Extract the [x, y] coordinate from the center of the cell holding the provided text.  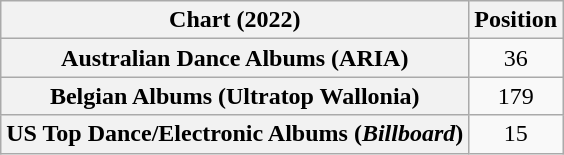
Belgian Albums (Ultratop Wallonia) [235, 96]
36 [516, 58]
179 [516, 96]
Chart (2022) [235, 20]
15 [516, 134]
Australian Dance Albums (ARIA) [235, 58]
US Top Dance/Electronic Albums (Billboard) [235, 134]
Position [516, 20]
